Provide the [x, y] coordinate of the cell's center where the given text is located.  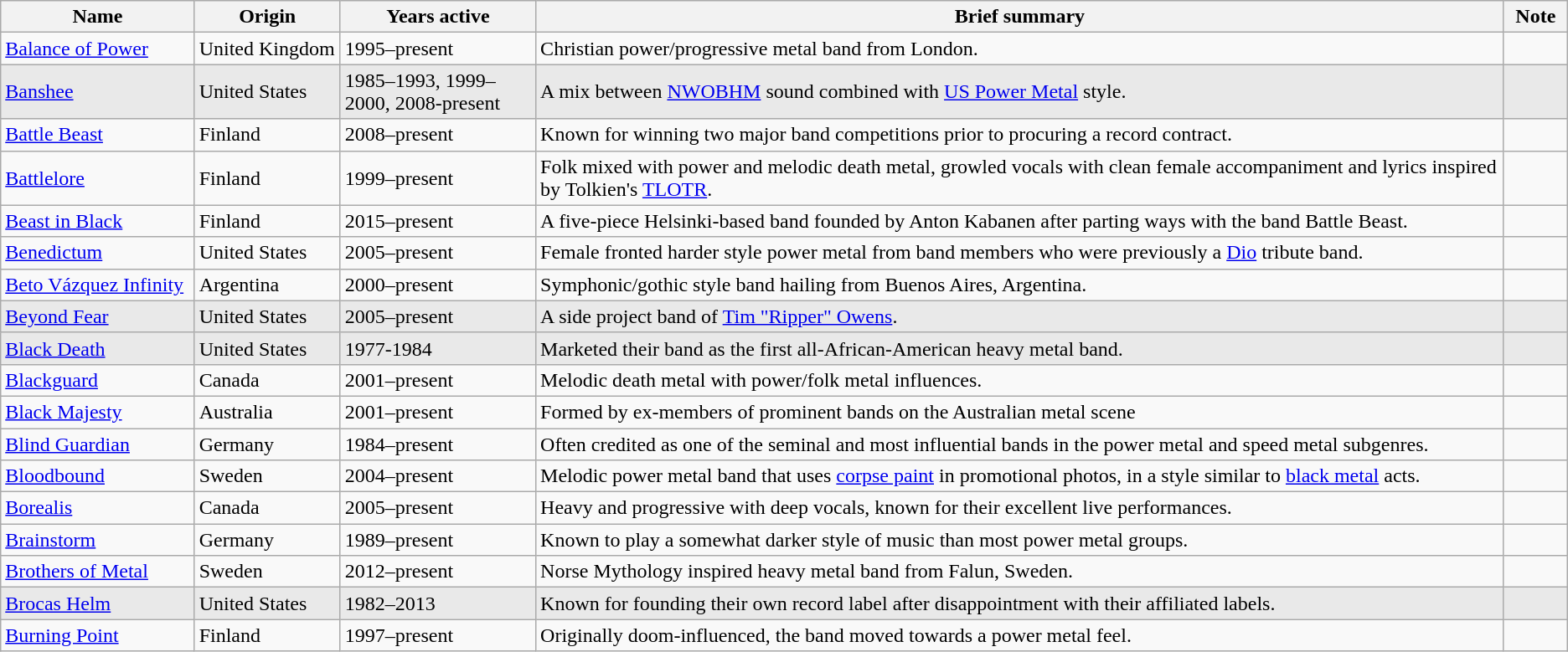
2004–present [437, 476]
Burning Point [97, 635]
1997–present [437, 635]
2008–present [437, 135]
Bloodbound [97, 476]
2000–present [437, 285]
Formed by ex-members of prominent bands on the Australian metal scene [1020, 412]
Battle Beast [97, 135]
Black Majesty [97, 412]
Female fronted harder style power metal from band members who were previously a Dio tribute band. [1020, 253]
Blackguard [97, 380]
Battlelore [97, 177]
1999–present [437, 177]
Note [1535, 17]
1989–present [437, 540]
A side project band of Tim "Ripper" Owens. [1020, 316]
Melodic death metal with power/folk metal influences. [1020, 380]
Norse Mythology inspired heavy metal band from Falun, Sweden. [1020, 572]
Known to play a somewhat darker style of music than most power metal groups. [1020, 540]
Borealis [97, 508]
Beto Vázquez Infinity [97, 285]
2015–present [437, 221]
1982–2013 [437, 603]
1995–present [437, 49]
2012–present [437, 572]
Known for founding their own record label after disappointment with their affiliated labels. [1020, 603]
Heavy and progressive with deep vocals, known for their excellent live performances. [1020, 508]
Originally doom-influenced, the band moved towards a power metal feel. [1020, 635]
A mix between NWOBHM sound combined with US Power Metal style. [1020, 92]
Australia [267, 412]
Marketed their band as the first all-African-American heavy metal band. [1020, 348]
Often credited as one of the seminal and most influential bands in the power metal and speed metal subgenres. [1020, 444]
Banshee [97, 92]
Brief summary [1020, 17]
Brocas Helm [97, 603]
Symphonic/gothic style band hailing from Buenos Aires, Argentina. [1020, 285]
Christian power/progressive metal band from London. [1020, 49]
Name [97, 17]
Beyond Fear [97, 316]
1977-1984 [437, 348]
Benedictum [97, 253]
United Kingdom [267, 49]
Beast in Black [97, 221]
Melodic power metal band that uses corpse paint in promotional photos, in a style similar to black metal acts. [1020, 476]
Brothers of Metal [97, 572]
A five-piece Helsinki-based band founded by Anton Kabanen after parting ways with the band Battle Beast. [1020, 221]
Known for winning two major band competitions prior to procuring a record contract. [1020, 135]
Brainstorm [97, 540]
Years active [437, 17]
Origin [267, 17]
Black Death [97, 348]
1984–present [437, 444]
Blind Guardian [97, 444]
Argentina [267, 285]
Folk mixed with power and melodic death metal, growled vocals with clean female accompaniment and lyrics inspired by Tolkien's TLOTR. [1020, 177]
Balance of Power [97, 49]
1985–1993, 1999–2000, 2008-present [437, 92]
